Identify which cell holds the provided text, then report its [X, Y] central coordinate. 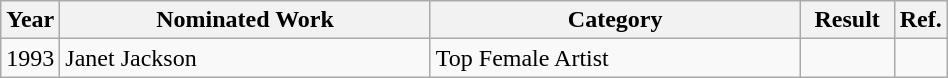
Top Female Artist [615, 58]
1993 [30, 58]
Category [615, 20]
Ref. [920, 20]
Nominated Work [245, 20]
Janet Jackson [245, 58]
Year [30, 20]
Result [847, 20]
